Return the (X, Y) coordinate for the center point of the cell that contains the specified text.  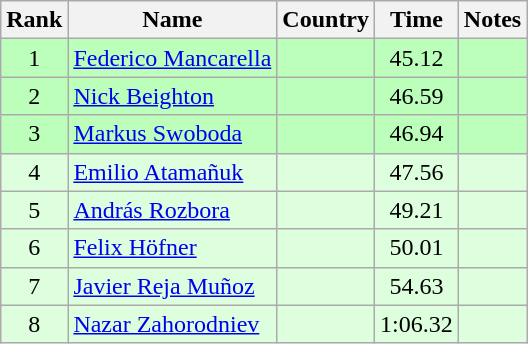
Felix Höfner (172, 248)
45.12 (417, 58)
6 (34, 248)
46.59 (417, 96)
Federico Mancarella (172, 58)
Emilio Atamañuk (172, 172)
1:06.32 (417, 324)
7 (34, 286)
Markus Swoboda (172, 134)
Country (326, 20)
Nick Beighton (172, 96)
András Rozbora (172, 210)
Time (417, 20)
46.94 (417, 134)
Nazar Zahorodniev (172, 324)
Javier Reja Muñoz (172, 286)
3 (34, 134)
5 (34, 210)
1 (34, 58)
54.63 (417, 286)
50.01 (417, 248)
Notes (492, 20)
2 (34, 96)
4 (34, 172)
Name (172, 20)
8 (34, 324)
Rank (34, 20)
47.56 (417, 172)
49.21 (417, 210)
